Determine the (X, Y) coordinate at the center of the cell enclosing the given text.  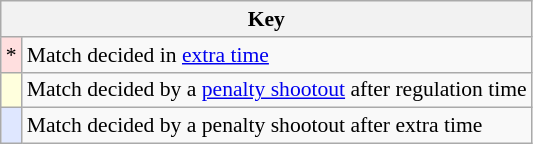
Key (266, 19)
* (12, 55)
Match decided by a penalty shootout after extra time (277, 126)
Match decided in extra time (277, 55)
Match decided by a penalty shootout after regulation time (277, 90)
